Detect which cell encompasses the target text, then output its (X, Y) center coordinate. 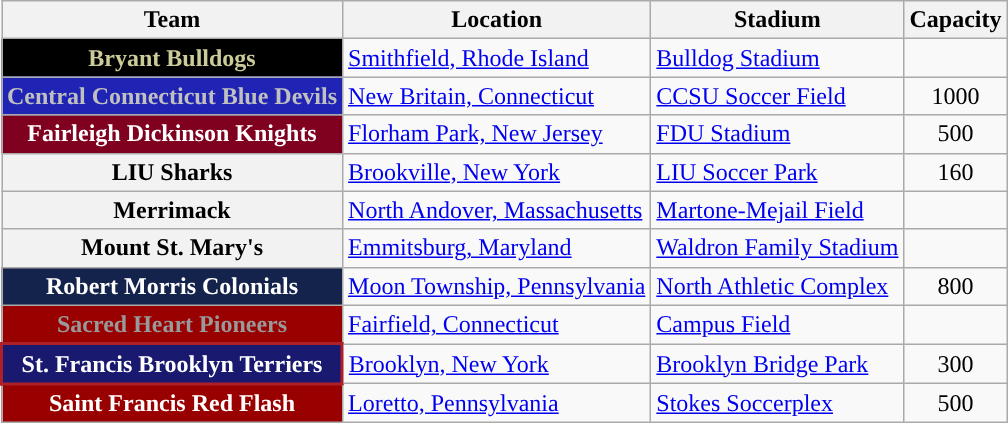
300 (956, 364)
Brooklyn, New York (497, 364)
Location (497, 20)
Bryant Bulldogs (172, 58)
North Andover, Massachusetts (497, 210)
Stadium (778, 20)
Emmitsburg, Maryland (497, 248)
Fairfield, Connecticut (497, 324)
Saint Francis Red Flash (172, 404)
1000 (956, 96)
Loretto, Pennsylvania (497, 404)
Mount St. Mary's (172, 248)
800 (956, 286)
Sacred Heart Pioneers (172, 324)
CCSU Soccer Field (778, 96)
Bulldog Stadium (778, 58)
Fairleigh Dickinson Knights (172, 134)
Merrimack (172, 210)
Brooklyn Bridge Park (778, 364)
St. Francis Brooklyn Terriers (172, 364)
Robert Morris Colonials (172, 286)
160 (956, 172)
Stokes Soccerplex (778, 404)
Team (172, 20)
New Britain, Connecticut (497, 96)
Smithfield, Rhode Island (497, 58)
North Athletic Complex (778, 286)
LIU Sharks (172, 172)
Moon Township, Pennsylvania (497, 286)
Campus Field (778, 324)
LIU Soccer Park (778, 172)
Brookville, New York (497, 172)
Waldron Family Stadium (778, 248)
Florham Park, New Jersey (497, 134)
Central Connecticut Blue Devils (172, 96)
Martone-Mejail Field (778, 210)
FDU Stadium (778, 134)
Capacity (956, 20)
